Detect which cell encompasses the target text, then output its (X, Y) center coordinate. 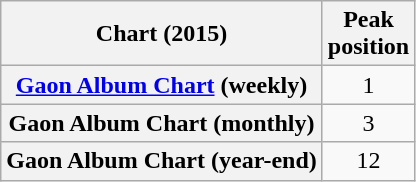
1 (368, 85)
3 (368, 123)
Chart (2015) (162, 34)
12 (368, 161)
Gaon Album Chart (monthly) (162, 123)
Gaon Album Chart (year-end) (162, 161)
Peakposition (368, 34)
Gaon Album Chart (weekly) (162, 85)
